Return (x, y) of the center of cell containing provided text 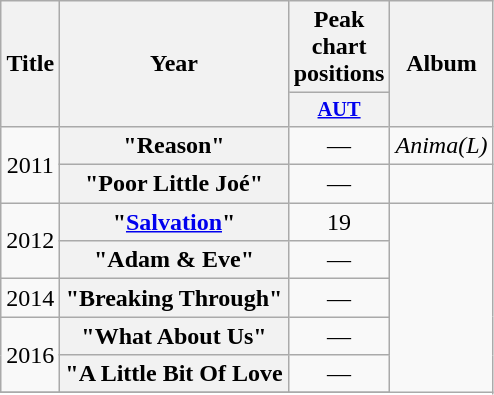
"Breaking Through" (174, 298)
Title (30, 64)
Album (442, 64)
"Salvation" (174, 222)
Peak chart positions (339, 47)
2012 (30, 241)
"Adam & Eve" (174, 260)
"Poor Little Joé" (174, 184)
2016 (30, 355)
Year (174, 64)
Anima(L) (442, 145)
"A Little Bit Of Love (174, 374)
2014 (30, 298)
2011 (30, 164)
"Reason" (174, 145)
19 (339, 222)
"What About Us" (174, 336)
AUT (339, 110)
